Determine the [x, y] coordinate at the center of the cell enclosing the given text.  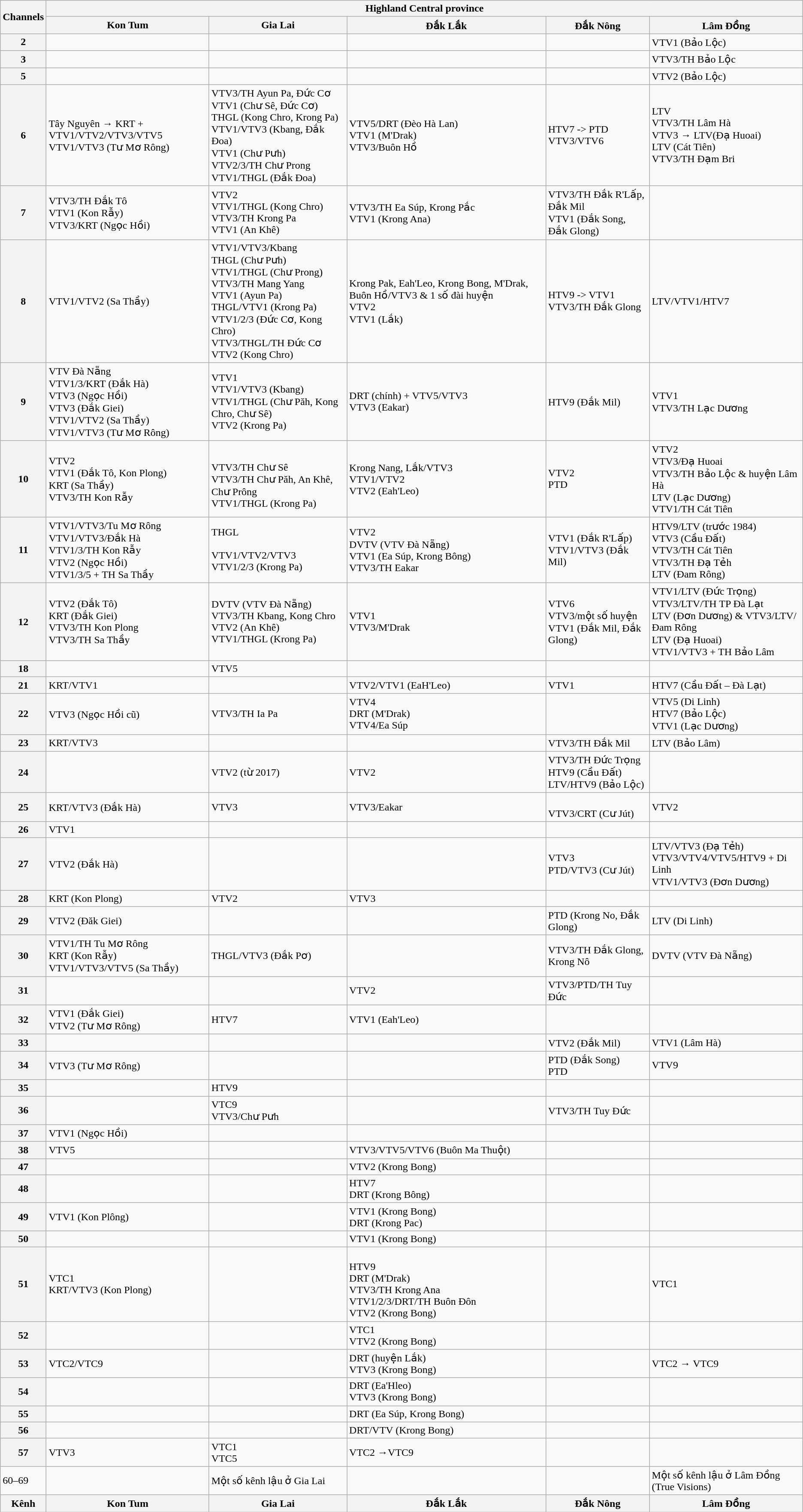
12 [23, 621]
49 [23, 1217]
VTV2 (Đắk Hà) [128, 864]
VTV2 (Đăk Giei) [128, 921]
54 [23, 1392]
25 [23, 807]
VTV4 DRT (M'Drak)VTV4/Ea Súp [447, 714]
Kênh [23, 1503]
6 [23, 135]
KRT (Kon Plong) [128, 898]
VTV2VTV3/Đạ Huoai VTV3/TH Bảo Lộc & huyện Lâm Hà LTV (Lạc Dương) VTV1/TH Cát Tiên [726, 479]
DRT (Ea'Hleo) VTV3 (Krong Bong) [447, 1392]
57 [23, 1452]
VTV2DVTV (VTV Đà Nẵng)VTV1 (Ea Súp, Krong Bông) VTV3/TH Eakar [447, 550]
21 [23, 685]
Krong Pak, Eah'Leo, Krong Bong, M'Drak, Buôn Hồ/VTV3 & 1 số đài huyện VTV2 VTV1 (Lắk) [447, 301]
VTV1 VTV1/VTV3 (Kbang) VTV1/THGL (Chư Păh, Kong Chro, Chư Sê) VTV2 (Krong Pa) [278, 402]
VTV2 (Đắk Mil) [598, 1043]
Một số kênh lậu ở Lâm Đồng (True Visions) [726, 1480]
VTV2 VTV1 (Đắk Tô, Kon Plong) KRT (Sa Thầy) VTV3/TH Kon Rẫy [128, 479]
3 [23, 59]
DRT (chính) + VTV5/VTV3 VTV3 (Eakar) [447, 402]
10 [23, 479]
THGL/VTV3 (Đắk Pơ) [278, 956]
LTV/VTV1/HTV7 [726, 301]
KRT/VTV3 (Đắk Hà) [128, 807]
VTV3/Eakar [447, 807]
HTV9DRT (M'Drak) VTV3/TH Krong Ana VTV1/2/3/DRT/TH Buôn Đôn VTV2 (Krong Bong) [447, 1284]
THGL VTV1/VTV2/VTV3 VTV1/2/3 (Krong Pa) [278, 550]
VTV3/TH Đắk Tô VTV1 (Kon Rẫy) VTV3/KRT (Ngọc Hồi) [128, 213]
PTD (Krong No, Đắk Glong) [598, 921]
7 [23, 213]
VTV3 (Tư Mơ Rông) [128, 1066]
VTV2 (Krong Bong) [447, 1167]
29 [23, 921]
DVTV (VTV Đà Nẵng) [726, 956]
VTV2 VTV1/THGL (Kong Chro) VTV3/TH Krong Pa VTV1 (An Khê) [278, 213]
48 [23, 1188]
VTV1 (Eah'Leo) [447, 1019]
LTV/VTV3 (Đạ Tẻh) VTV3/VTV4/VTV5/HTV9 + Di Linh VTV1/VTV3 (Đơn Dương) [726, 864]
HTV7 [278, 1019]
HTV7 -> PTD VTV3/VTV6 [598, 135]
VTV3/TH Bảo Lộc [726, 59]
VTV1 (Lâm Hà) [726, 1043]
VTV3/TH Tuy Đức [598, 1110]
Krong Nang, Lắk/VTV3 VTV1/VTV2 VTV2 (Eah'Leo) [447, 479]
47 [23, 1167]
36 [23, 1110]
VTV2 (Bảo Lộc) [726, 76]
VTV3/TH Ea Súp, Krong Pắc VTV1 (Krong Ana) [447, 213]
VTV5/DRT (Đèo Hà Lan) VTV1 (M'Drak)VTV3/Buôn Hồ [447, 135]
HTV9/LTV (trước 1984)VTV3 (Cầu Đất)VTV3/TH Cát TiênVTV3/TH Đạ Tẻh LTV (Đam Rông) [726, 550]
VTC9 VTV3/Chư Pưh [278, 1110]
VTV3/TH Đắk R'Lấp, Đắk Mil VTV1 (Đắk Song, Đắk Glong) [598, 213]
VTV1VTV3/TH Lạc Dương [726, 402]
VTV3/TH Chư Sê VTV3/TH Chư Păh, An Khê, Chư Prông VTV1/THGL (Krong Pa) [278, 479]
24 [23, 772]
33 [23, 1043]
22 [23, 714]
VTV1 (Bảo Lộc) [726, 42]
35 [23, 1088]
55 [23, 1414]
VTC1VTC5 [278, 1452]
5 [23, 76]
VTV1 (Kon Plông) [128, 1217]
VTC1 KRT/VTV3 (Kon Plong) [128, 1284]
VTV1/VTV2 (Sa Thầy) [128, 301]
2 [23, 42]
VTV3/TH Đắk Glong, Krong Nô [598, 956]
28 [23, 898]
VTV2 PTD [598, 479]
VTV1 (Đắk Giei) VTV2 (Tư Mơ Rông) [128, 1019]
50 [23, 1239]
52 [23, 1335]
VTC2 → VTC9 [726, 1364]
VTV3/VTV5/VTV6 (Buôn Ma Thuột) [447, 1150]
26 [23, 829]
38 [23, 1150]
VTV3/CRT (Cư Jút) [598, 807]
Channels [23, 17]
VTV3/TH Đức TrọngHTV9 (Cầu Đất)LTV/HTV9 (Bảo Lộc) [598, 772]
Tây Nguyên → KRT + VTV1/VTV2/VTV3/VTV5VTV1/VTV3 (Tư Mơ Rông) [128, 135]
VTV3PTD/VTV3 (Cư Jút) [598, 864]
HTV7 DRT (Krong Bông) [447, 1188]
VTV5 (Di Linh)HTV7 (Bảo Lộc)VTV1 (Lạc Dương) [726, 714]
KRT/VTV1 [128, 685]
VTV1 (Krong Bong) DRT (Krong Pac) [447, 1217]
Một số kênh lậu ở Gia Lai [278, 1480]
VTV1/VTV3/Tu Mơ RôngVTV1/VTV3/Đắk Hà VTV1/3/TH Kon Rẫy VTV2 (Ngọc Hồi) VTV1/3/5 + TH Sa Thầy [128, 550]
VTV3 (Ngọc Hồi cũ) [128, 714]
KRT/VTV3 [128, 743]
37 [23, 1133]
VTV2 (từ 2017) [278, 772]
60–69 [23, 1480]
HTV9 [278, 1088]
27 [23, 864]
11 [23, 550]
VTV1/LTV (Đức Trọng)VTV3/LTV/TH TP Đà LạtLTV (Đơn Dương) & VTV3/LTV/Đam Rông LTV (Đạ Huoai) VTV1/VTV3 + TH Bảo Lâm [726, 621]
VTV3/TH Đắk Mil [598, 743]
VTV3/TH Ia Pa [278, 714]
HTV9 (Đắk Mil) [598, 402]
HTV7 (Cầu Đất – Đà Lạt) [726, 685]
VTV6 VTV3/một số huyện VTV1 (Đắk Mil, Đắk Glong) [598, 621]
VTV1 (Krong Bong) [447, 1239]
LTVVTV3/TH Lâm HàVTV3 → LTV(Đạ Huoai) LTV (Cát Tiên)VTV3/TH Đạm Bri [726, 135]
VTV1VTV3/M'Drak [447, 621]
VTV1/TH Tu Mơ Rông KRT (Kon Rẫy) VTV1/VTV3/VTV5 (Sa Thầy) [128, 956]
HTV9 -> VTV1 VTV3/TH Đắk Glong [598, 301]
VTV3/PTD/TH Tuy Đức [598, 991]
34 [23, 1066]
LTV (Di Linh) [726, 921]
32 [23, 1019]
8 [23, 301]
DRT (Ea Súp, Krong Bong) [447, 1414]
31 [23, 991]
VTC2 →VTC9 [447, 1452]
DRT (huyện Lắk) VTV3 (Krong Bong) [447, 1364]
VTV9 [726, 1066]
51 [23, 1284]
9 [23, 402]
18 [23, 668]
VTV2 (Đắk Tô) KRT (Đắk Giei) VTV3/TH Kon Plong VTV3/TH Sa Thầy [128, 621]
VTV1 (Ngọc Hồi) [128, 1133]
23 [23, 743]
Highland Central province [425, 9]
LTV (Bảo Lâm) [726, 743]
DRT/VTV (Krong Bong) [447, 1430]
VTC1 VTV2 (Krong Bong) [447, 1335]
VTV Đà Nẵng VTV1/3/KRT (Đắk Hà) VTV3 (Ngọc Hồi) VTV3 (Đắk Giei) VTV1/VTV2 (Sa Thầy) VTV1/VTV3 (Tư Mơ Rông) [128, 402]
DVTV (VTV Đà Nẵng)VTV3/TH Kbang, Kong Chro VTV2 (An Khê) VTV1/THGL (Krong Pa) [278, 621]
VTC1 [726, 1284]
56 [23, 1430]
VTC2/VTC9 [128, 1364]
53 [23, 1364]
VTV1 (Đắk R'Lấp) VTV1/VTV3 (Đắk Mil) [598, 550]
VTV2/VTV1 (EaH'Leo) [447, 685]
PTD (Đắk Song) PTD [598, 1066]
30 [23, 956]
